Locate the cell with the specified text and output its (x, y) center coordinate. 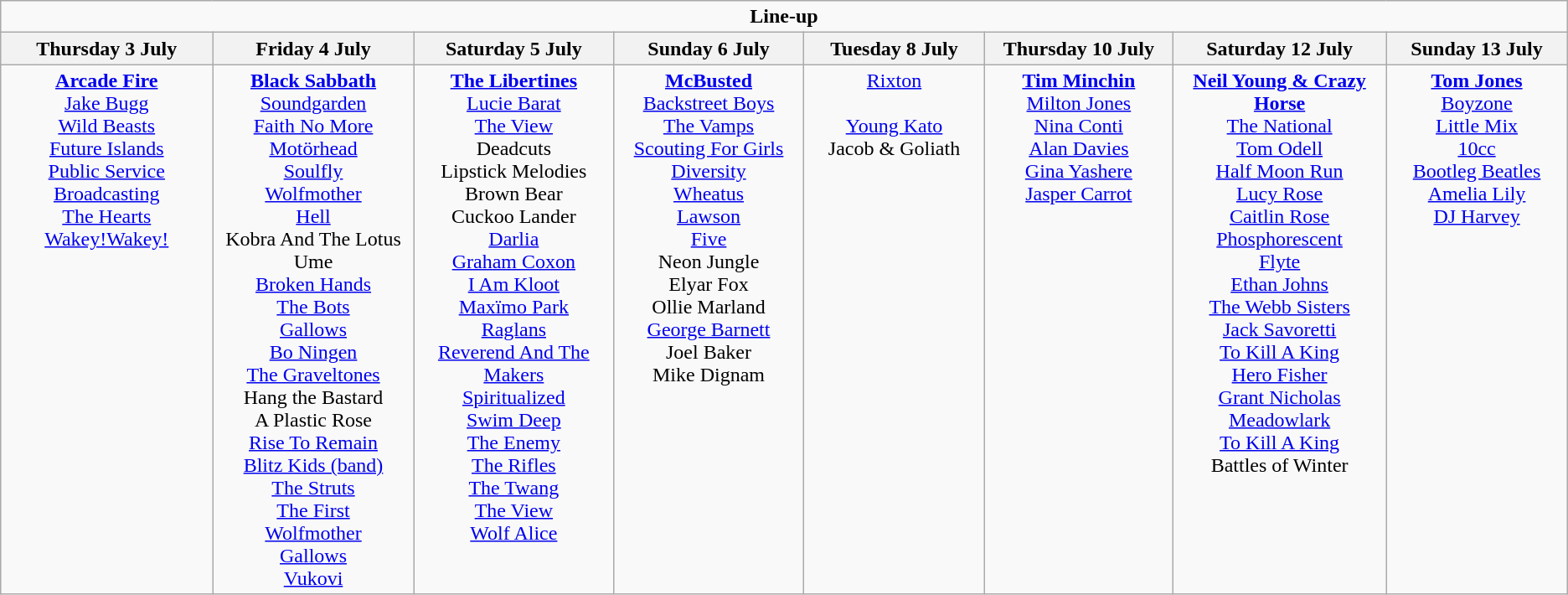
Arcade FireJake Bugg Wild Beasts Future IslandsPublic Service Broadcasting The Hearts Wakey!Wakey! (107, 329)
Thursday 3 July (107, 49)
RixtonYoung Kato Jacob & Goliath (895, 329)
Saturday 12 July (1280, 49)
Tuesday 8 July (895, 49)
Friday 4 July (313, 49)
Line-up (784, 17)
Tim MinchinMilton Jones Nina Conti Alan Davies Gina Yashere Jasper Carrot (1079, 329)
Sunday 6 July (709, 49)
Saturday 5 July (513, 49)
Thursday 10 July (1079, 49)
Sunday 13 July (1477, 49)
Tom JonesBoyzone Little Mix 10cc Bootleg BeatlesAmelia Lily DJ Harvey (1477, 329)
